Output the [x, y] coordinate of the center of the cell containing the given text.  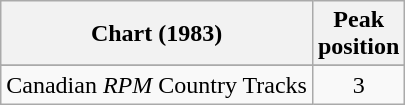
Chart (1983) [157, 34]
Peakposition [358, 34]
3 [358, 85]
Canadian RPM Country Tracks [157, 85]
